From the cell containing the given text, extract its center point as (X, Y) coordinate. 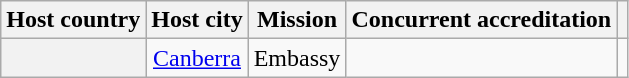
Canberra (197, 58)
Concurrent accreditation (482, 20)
Mission (297, 20)
Host country (74, 20)
Host city (197, 20)
Embassy (297, 58)
